Identify which cell holds the provided text, then report its [x, y] central coordinate. 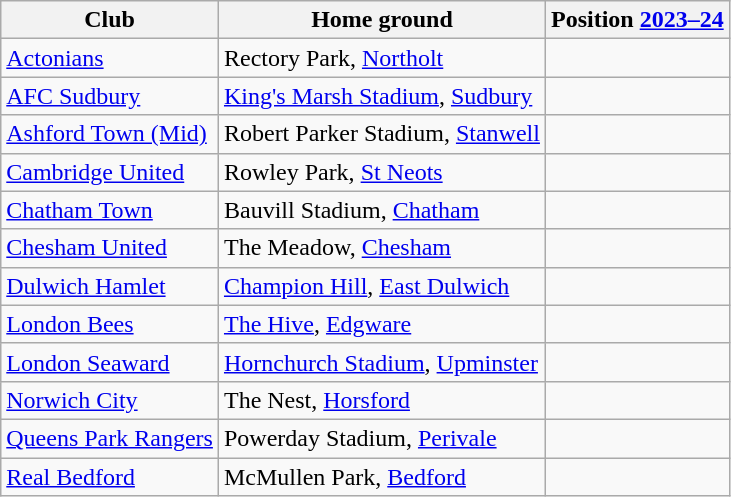
The Nest, Horsford [382, 400]
Position 2023–24 [637, 20]
The Meadow, Chesham [382, 248]
Champion Hill, East Dulwich [382, 286]
Robert Parker Stadium, Stanwell [382, 134]
Real Bedford [110, 477]
Dulwich Hamlet [110, 286]
Rectory Park, Northolt [382, 58]
London Bees [110, 324]
Actonians [110, 58]
Home ground [382, 20]
Queens Park Rangers [110, 438]
Club [110, 20]
Ashford Town (Mid) [110, 134]
Cambridge United [110, 172]
Norwich City [110, 400]
London Seaward [110, 362]
McMullen Park, Bedford [382, 477]
Rowley Park, St Neots [382, 172]
King's Marsh Stadium, Sudbury [382, 96]
Chesham United [110, 248]
Hornchurch Stadium, Upminster [382, 362]
The Hive, Edgware [382, 324]
Powerday Stadium, Perivale [382, 438]
Bauvill Stadium, Chatham [382, 210]
Chatham Town [110, 210]
AFC Sudbury [110, 96]
